Locate the cell with the specified text and output its (x, y) center coordinate. 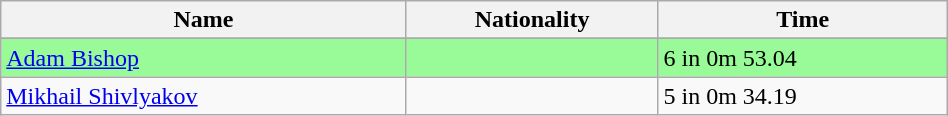
Name (204, 20)
6 in 0m 53.04 (802, 58)
Time (802, 20)
Mikhail Shivlyakov (204, 96)
Nationality (532, 20)
Adam Bishop (204, 58)
5 in 0m 34.19 (802, 96)
